Find where the given text appears and provide that cell's center as (X, Y) coordinate. 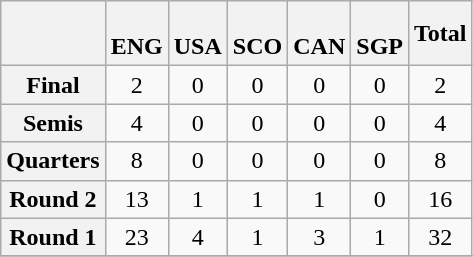
Final (53, 85)
Total (441, 34)
Semis (53, 123)
Round 2 (53, 199)
CAN (320, 34)
32 (441, 237)
Round 1 (53, 237)
SCO (257, 34)
13 (136, 199)
ENG (136, 34)
Quarters (53, 161)
23 (136, 237)
SGP (380, 34)
16 (441, 199)
3 (320, 237)
USA (198, 34)
